Scan for the cell matching the given text and deliver its [X, Y] coordinate at center. 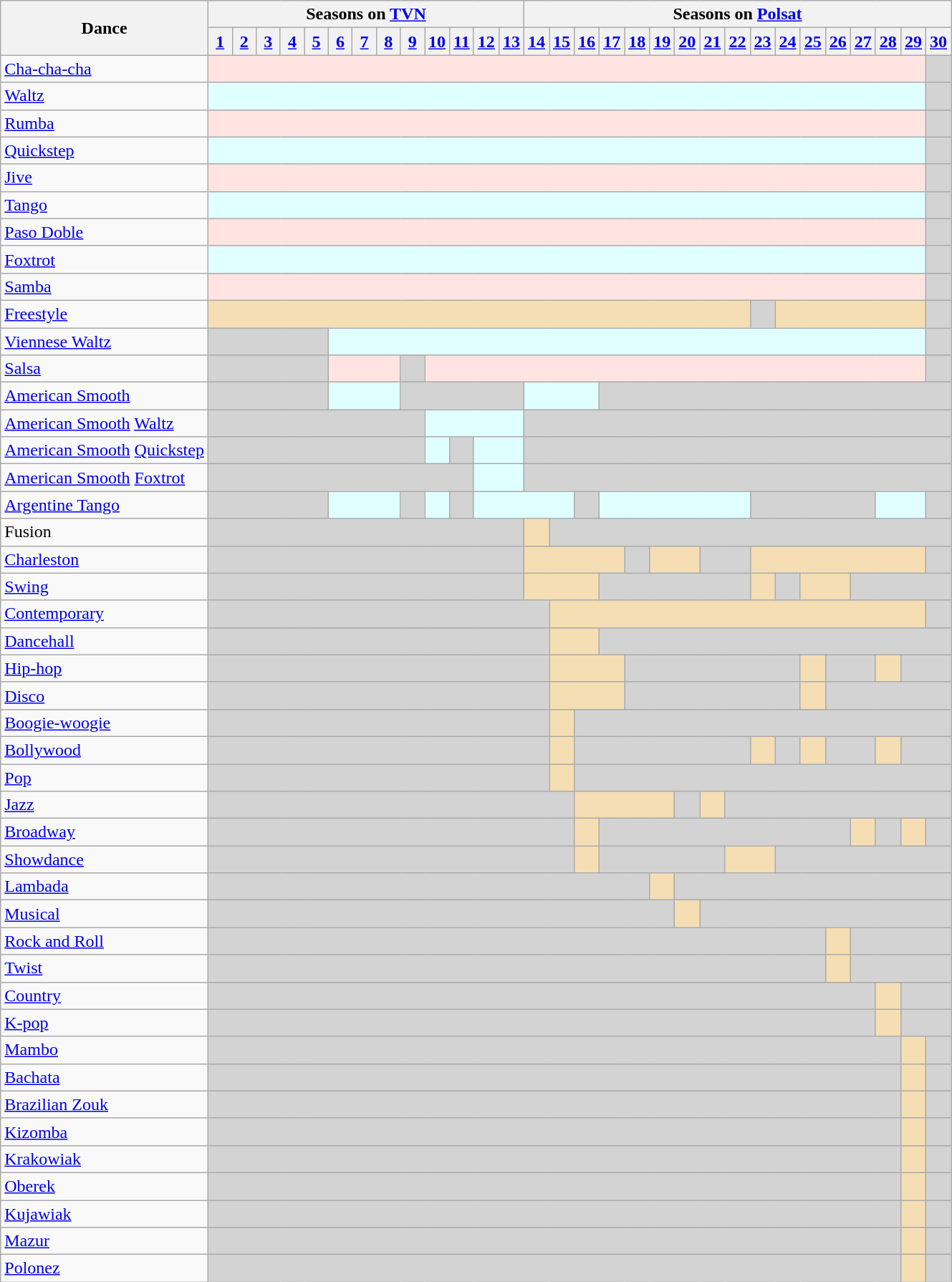
9 [413, 42]
Seasons on TVN [365, 14]
2 [244, 42]
Dancehall [105, 641]
Showdance [105, 859]
Krakowiak [105, 1159]
Lambada [105, 887]
Foxtrot [105, 259]
29 [913, 42]
K-pop [105, 1023]
Mazur [105, 1241]
Tango [105, 205]
American Smooth Foxtrot [105, 478]
6 [340, 42]
Jive [105, 178]
Rock and Roll [105, 941]
7 [365, 42]
15 [562, 42]
4 [292, 42]
21 [712, 42]
Disco [105, 695]
Bachata [105, 1077]
Pop [105, 777]
5 [317, 42]
16 [587, 42]
Twist [105, 968]
Salsa [105, 369]
Swing [105, 587]
Country [105, 996]
Hip-hop [105, 668]
13 [511, 42]
Fusion [105, 532]
26 [838, 42]
Viennese Waltz [105, 342]
Kujawiak [105, 1214]
Oberek [105, 1186]
1 [220, 42]
Brazilian Zouk [105, 1104]
25 [812, 42]
American Smooth [105, 396]
14 [536, 42]
11 [462, 42]
Dance [105, 28]
10 [437, 42]
12 [486, 42]
Argentine Tango [105, 505]
Jazz [105, 805]
8 [388, 42]
Rumba [105, 123]
24 [788, 42]
20 [688, 42]
Cha-cha-cha [105, 69]
Charleston [105, 559]
Polonez [105, 1268]
19 [662, 42]
American Smooth Quickstep [105, 450]
Paso Doble [105, 232]
Quickstep [105, 150]
Bollywood [105, 750]
30 [938, 42]
Freestyle [105, 314]
Boogie-woogie [105, 723]
Broadway [105, 832]
Contemporary [105, 614]
22 [738, 42]
American Smooth Waltz [105, 423]
Musical [105, 914]
3 [269, 42]
Waltz [105, 96]
28 [888, 42]
Samba [105, 286]
27 [862, 42]
23 [762, 42]
18 [638, 42]
Seasons on Polsat [737, 14]
Mambo [105, 1050]
17 [612, 42]
Kizomba [105, 1132]
